For the text-containing cell, return its midpoint in (x, y) coordinate format. 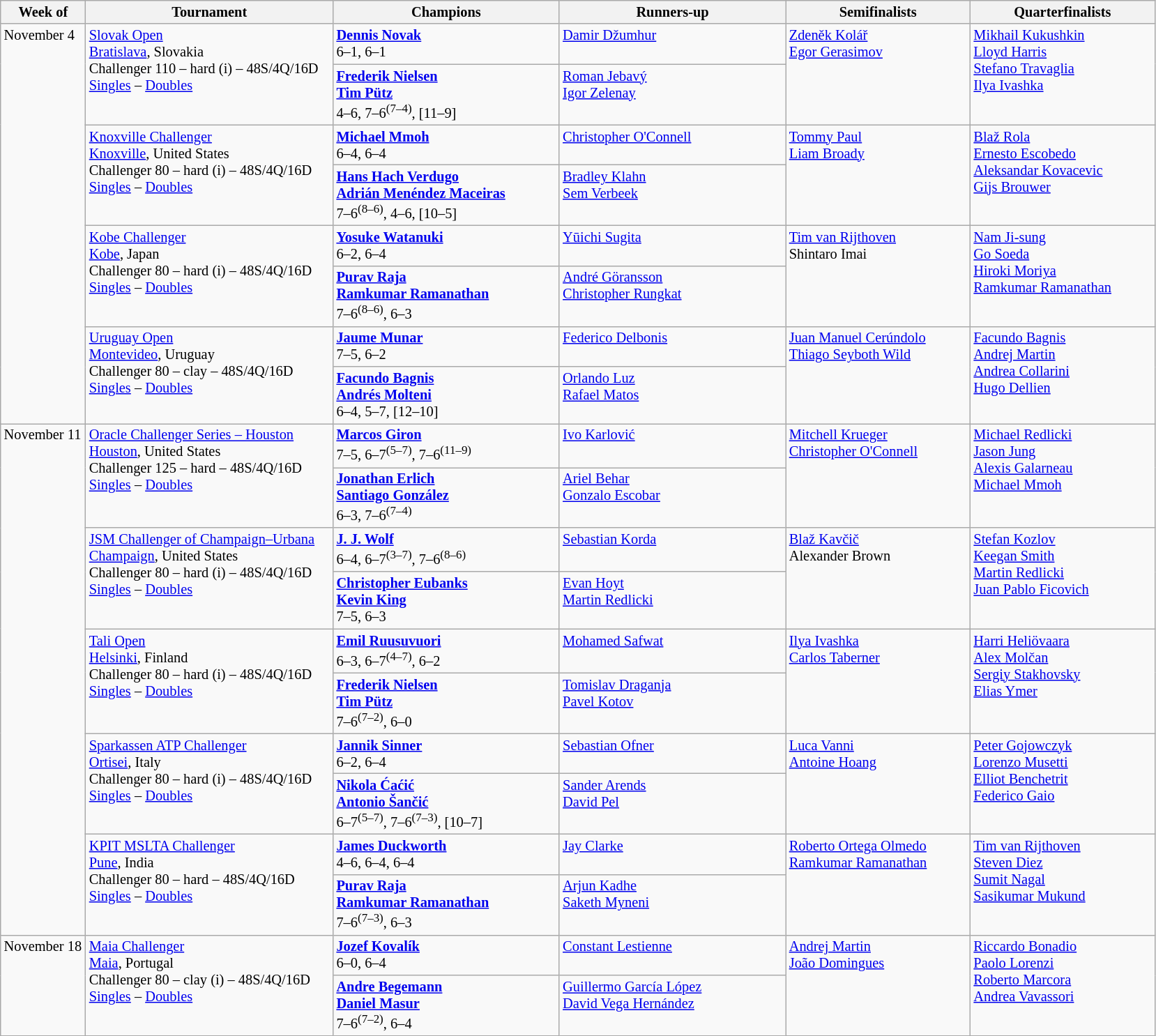
Peter Gojowczyk Lorenzo Musetti Elliot Benchetrit Federico Gaio (1063, 784)
Constant Lestienne (672, 955)
Yūichi Sugita (672, 245)
Michael Redlicki Jason Jung Alexis Galarneau Michael Mmoh (1063, 475)
Facundo Bagnis Andrej Martin Andrea Collarini Hugo Dellien (1063, 375)
Tomislav Draganja Pavel Kotov (672, 703)
Ivo Karlović (672, 445)
Ilya Ivashka Carlos Taberner (879, 681)
James Duckworth4–6, 6–4, 6–4 (446, 854)
Week of (43, 12)
Sebastian Ofner (672, 754)
KPIT MSLTA ChallengerPune, India Challenger 80 – hard – 48S/4Q/16DSingles – Doubles (209, 884)
Jaume Munar7–5, 6–2 (446, 346)
Dennis Novak6–1, 6–1 (446, 44)
Orlando Luz Rafael Matos (672, 395)
Blaž Kavčič Alexander Brown (879, 579)
Tournament (209, 12)
Luca Vanni Antoine Hoang (879, 784)
JSM Challenger of Champaign–UrbanaChampaign, United States Challenger 80 – hard (i) – 48S/4Q/16DSingles – Doubles (209, 579)
Marcos Giron7–5, 6–7(5–7), 7–6(11–9) (446, 445)
Quarterfinalists (1063, 12)
Frederik Nielsen Tim Pütz7–6(7–2), 6–0 (446, 703)
Purav Raja Ramkumar Ramanathan7–6(8–6), 6–3 (446, 296)
Sebastian Korda (672, 549)
November 18 (43, 986)
Andrej Martin João Domingues (879, 986)
Maia ChallengerMaia, Portugal Challenger 80 – clay (i) – 48S/4Q/16DSingles – Doubles (209, 986)
November 11 (43, 679)
Semifinalists (879, 12)
November 4 (43, 223)
André Göransson Christopher Rungkat (672, 296)
Bradley Klahn Sem Verbeek (672, 195)
Juan Manuel Cerúndolo Thiago Seyboth Wild (879, 375)
Jonathan Erlich Santiago González6–3, 7–6(7–4) (446, 498)
Roberto Ortega Olmedo Ramkumar Ramanathan (879, 884)
Sparkassen ATP ChallengerOrtisei, Italy Challenger 80 – hard (i) – 48S/4Q/16DSingles – Doubles (209, 784)
Jozef Kovalík6–0, 6–4 (446, 955)
Uruguay OpenMontevideo, Uruguay Challenger 80 – clay – 48S/4Q/16DSingles – Doubles (209, 375)
Runners-up (672, 12)
Tim van Rijthoven Steven Diez Sumit Nagal Sasikumar Mukund (1063, 884)
Slovak OpenBratislava, Slovakia Challenger 110 – hard (i) – 48S/4Q/16DSingles – Doubles (209, 74)
Sander Arends David Pel (672, 803)
Harri Heliövaara Alex Molčan Sergiy Stakhovsky Elias Ymer (1063, 681)
Andre Begemann Daniel Masur7–6(7–2), 6–4 (446, 1005)
Arjun Kadhe Saketh Myneni (672, 905)
Guillermo García López David Vega Hernández (672, 1005)
Tali OpenHelsinki, Finland Challenger 80 – hard (i) – 48S/4Q/16DSingles – Doubles (209, 681)
Mikhail Kukushkin Lloyd Harris Stefano Travaglia Ilya Ivashka (1063, 74)
Riccardo Bonadio Paolo Lorenzi Roberto Marcora Andrea Vavassori (1063, 986)
Tommy Paul Liam Broady (879, 176)
Michael Mmoh6–4, 6–4 (446, 145)
Christopher Eubanks Kevin King7–5, 6–3 (446, 600)
Oracle Challenger Series – HoustonHouston, United States Challenger 125 – hard – 48S/4Q/16DSingles – Doubles (209, 475)
Jay Clarke (672, 854)
Purav Raja Ramkumar Ramanathan7–6(7–3), 6–3 (446, 905)
Mitchell Krueger Christopher O'Connell (879, 475)
Frederik Nielsen Tim Pütz4–6, 7–6(7–4), [11–9] (446, 95)
Zdeněk Kolář Egor Gerasimov (879, 74)
Tim van Rijthoven Shintaro Imai (879, 276)
Yosuke Watanuki6–2, 6–4 (446, 245)
Jannik Sinner6–2, 6–4 (446, 754)
Kobe ChallengerKobe, Japan Challenger 80 – hard (i) – 48S/4Q/16DSingles – Doubles (209, 276)
Evan Hoyt Martin Redlicki (672, 600)
Nikola Ćaćić Antonio Šančić6–7(5–7), 7–6(7–3), [10–7] (446, 803)
Roman Jebavý Igor Zelenay (672, 95)
J. J. Wolf6–4, 6–7(3–7), 7–6(8–6) (446, 549)
Hans Hach Verdugo Adrián Menéndez Maceiras7–6(8–6), 4–6, [10–5] (446, 195)
Blaž Rola Ernesto Escobedo Aleksandar Kovacevic Gijs Brouwer (1063, 176)
Stefan Kozlov Keegan Smith Martin Redlicki Juan Pablo Ficovich (1063, 579)
Emil Ruusuvuori6–3, 6–7(4–7), 6–2 (446, 651)
Facundo Bagnis Andrés Molteni6–4, 5–7, [12–10] (446, 395)
Mohamed Safwat (672, 651)
Knoxville ChallengerKnoxville, United States Challenger 80 – hard (i) – 48S/4Q/16DSingles – Doubles (209, 176)
Christopher O'Connell (672, 145)
Damir Džumhur (672, 44)
Nam Ji-sung Go Soeda Hiroki Moriya Ramkumar Ramanathan (1063, 276)
Ariel Behar Gonzalo Escobar (672, 498)
Champions (446, 12)
Federico Delbonis (672, 346)
